Return (X, Y) of the center of cell containing provided text 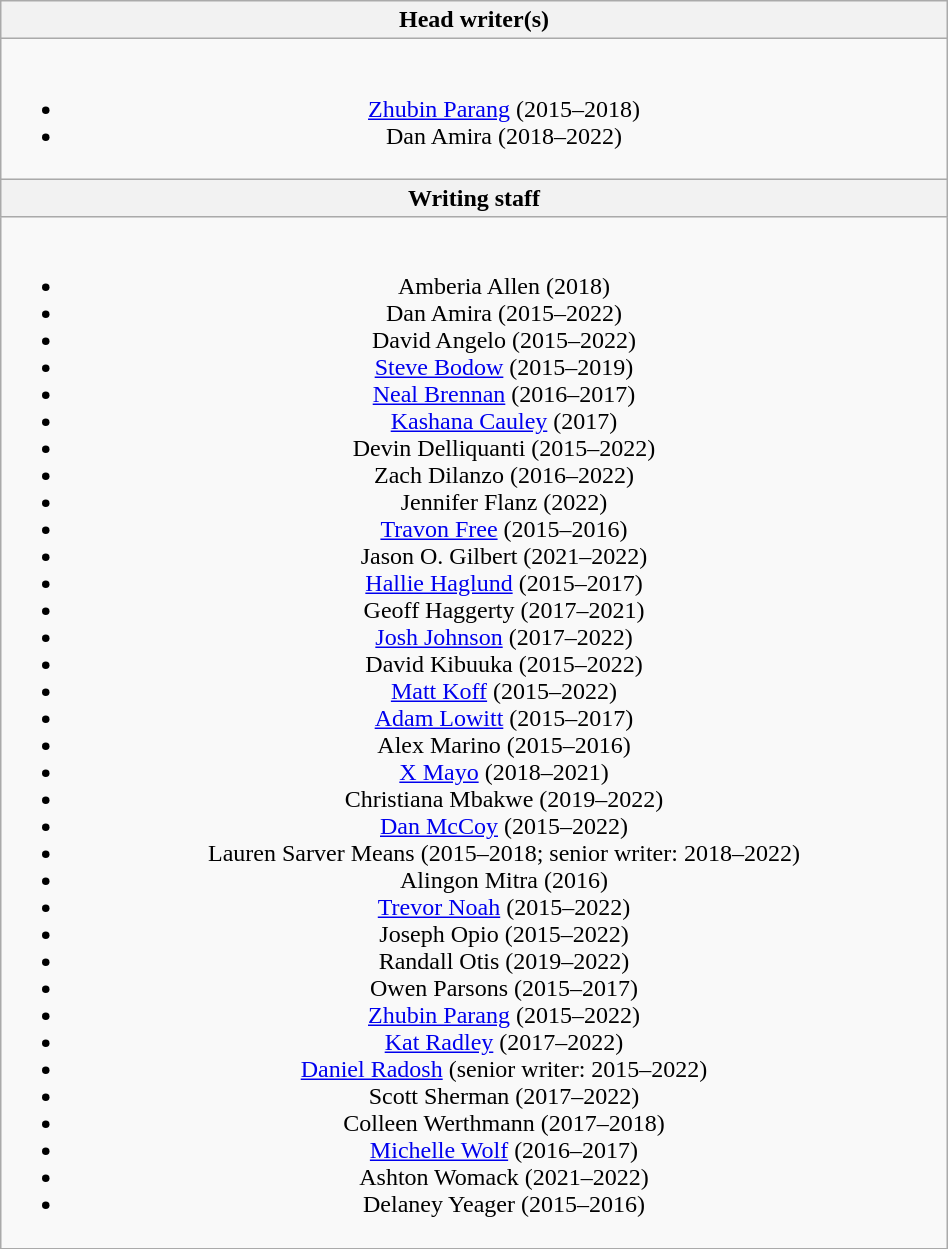
Zhubin Parang (2015–2018)Dan Amira (2018–2022) (474, 109)
Head writer(s) (474, 20)
Writing staff (474, 198)
